Return the [x, y] coordinate for the center point of the cell that contains the specified text.  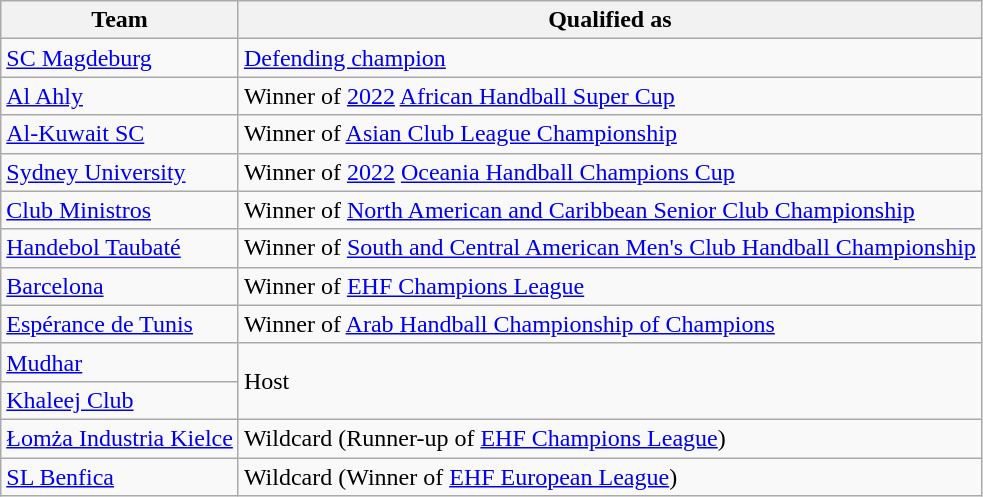
Al Ahly [120, 96]
Winner of 2022 Oceania Handball Champions Cup [610, 172]
SC Magdeburg [120, 58]
Khaleej Club [120, 400]
Al-Kuwait SC [120, 134]
Wildcard (Runner-up of EHF Champions League) [610, 438]
SL Benfica [120, 477]
Winner of North American and Caribbean Senior Club Championship [610, 210]
Handebol Taubaté [120, 248]
Winner of Asian Club League Championship [610, 134]
Host [610, 381]
Barcelona [120, 286]
Sydney University [120, 172]
Łomża Industria Kielce [120, 438]
Defending champion [610, 58]
Mudhar [120, 362]
Winner of South and Central American Men's Club Handball Championship [610, 248]
Winner of Arab Handball Championship of Champions [610, 324]
Winner of EHF Champions League [610, 286]
Wildcard (Winner of EHF European League) [610, 477]
Winner of 2022 African Handball Super Cup [610, 96]
Club Ministros [120, 210]
Qualified as [610, 20]
Espérance de Tunis [120, 324]
Team [120, 20]
